Output the (X, Y) coordinate of the center of the cell containing the given text.  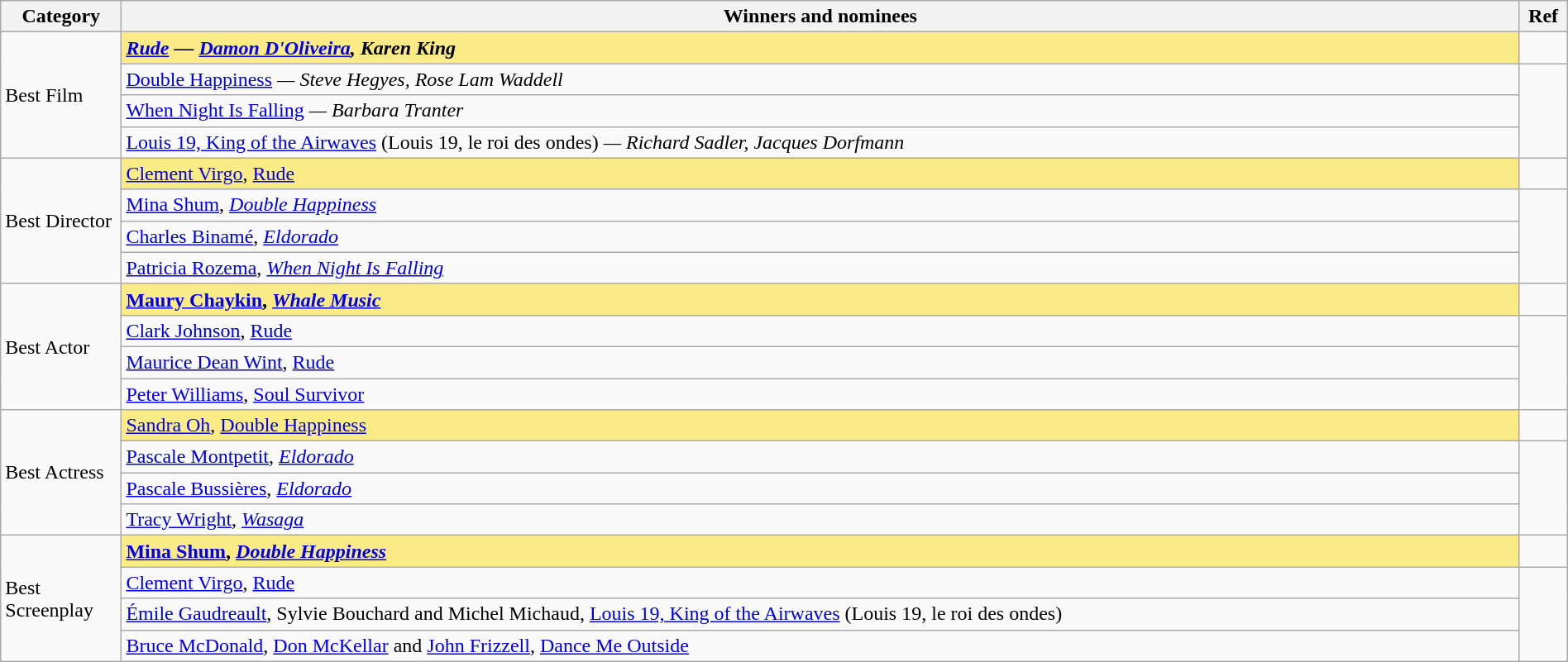
Rude — Damon D'Oliveira, Karen King (820, 48)
When Night Is Falling — Barbara Tranter (820, 111)
Charles Binamé, Eldorado (820, 236)
Double Happiness — Steve Hegyes, Rose Lam Waddell (820, 79)
Best Actress (61, 473)
Ref (1543, 17)
Louis 19, King of the Airwaves (Louis 19, le roi des ondes) — Richard Sadler, Jacques Dorfmann (820, 142)
Winners and nominees (820, 17)
Peter Williams, Soul Survivor (820, 394)
Clark Johnson, Rude (820, 331)
Bruce McDonald, Don McKellar and John Frizzell, Dance Me Outside (820, 645)
Best Actor (61, 346)
Best Screenplay (61, 598)
Patricia Rozema, When Night Is Falling (820, 268)
Maurice Dean Wint, Rude (820, 362)
Category (61, 17)
Best Film (61, 95)
Sandra Oh, Double Happiness (820, 426)
Best Director (61, 221)
Tracy Wright, Wasaga (820, 520)
Maury Chaykin, Whale Music (820, 299)
Pascale Montpetit, Eldorado (820, 457)
Pascale Bussières, Eldorado (820, 488)
Émile Gaudreault, Sylvie Bouchard and Michel Michaud, Louis 19, King of the Airwaves (Louis 19, le roi des ondes) (820, 614)
